Return (X, Y) of the center of cell containing provided text 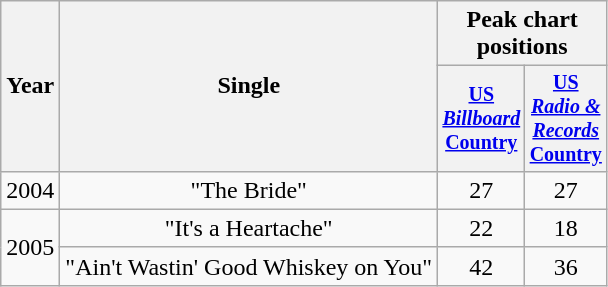
2005 (30, 247)
"Ain't Wastin' Good Whiskey on You" (249, 266)
22 (482, 228)
US Billboard Country (482, 118)
Single (249, 86)
"It's a Heartache" (249, 228)
2004 (30, 190)
US Radio & Records Country (566, 118)
"The Bride" (249, 190)
Year (30, 86)
18 (566, 228)
42 (482, 266)
Peak chart positions (522, 34)
36 (566, 266)
